Return the (X, Y) coordinate for the center point of the cell that contains the specified text.  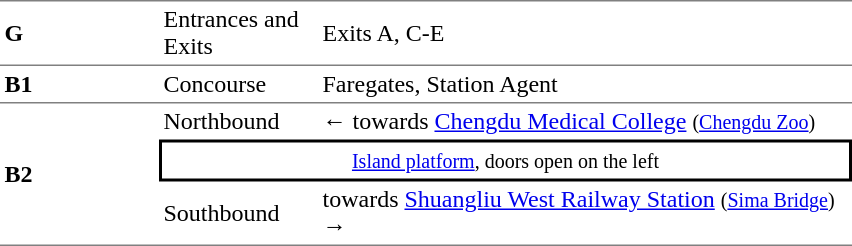
Southbound (238, 214)
G (80, 33)
B2 (80, 175)
Northbound (238, 122)
Island platform, doors open on the left (506, 161)
← towards Chengdu Medical College (Chengdu Zoo) (585, 122)
B1 (80, 85)
Exits A, C-E (585, 33)
towards Shuangliu West Railway Station (Sima Bridge) → (585, 214)
Entrances and Exits (238, 33)
Faregates, Station Agent (585, 85)
Concourse (238, 85)
